Provide the (X, Y) coordinate of the cell's center where the given text is located.  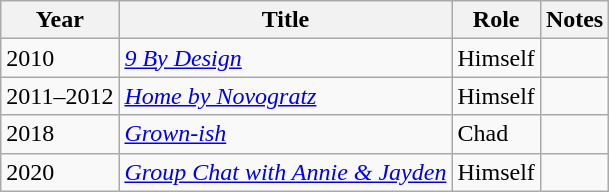
Group Chat with Annie & Jayden (286, 172)
9 By Design (286, 58)
Chad (496, 134)
Title (286, 20)
Notes (574, 20)
Year (60, 20)
2010 (60, 58)
Role (496, 20)
Home by Novogratz (286, 96)
2018 (60, 134)
2020 (60, 172)
2011–2012 (60, 96)
Grown-ish (286, 134)
